Provide the (X, Y) coordinate of the cell's center where the given text is located.  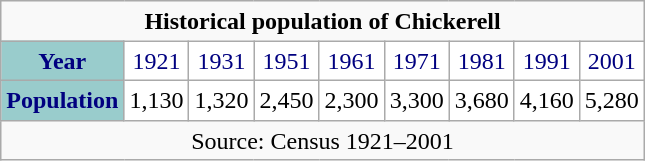
Year (62, 61)
3,300 (416, 100)
1,320 (222, 100)
5,280 (612, 100)
Population (62, 100)
Source: Census 1921–2001 (323, 140)
2,450 (286, 100)
1931 (222, 61)
1961 (352, 61)
1921 (156, 61)
1,130 (156, 100)
2,300 (352, 100)
1991 (546, 61)
3,680 (482, 100)
4,160 (546, 100)
2001 (612, 61)
Historical population of Chickerell (323, 21)
1951 (286, 61)
1971 (416, 61)
1981 (482, 61)
